Identify which cell holds the provided text, then report its [x, y] central coordinate. 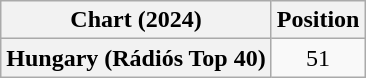
Position [318, 20]
Chart (2024) [136, 20]
51 [318, 58]
Hungary (Rádiós Top 40) [136, 58]
